Provide the [X, Y] coordinate of the cell's center where the given text is located.  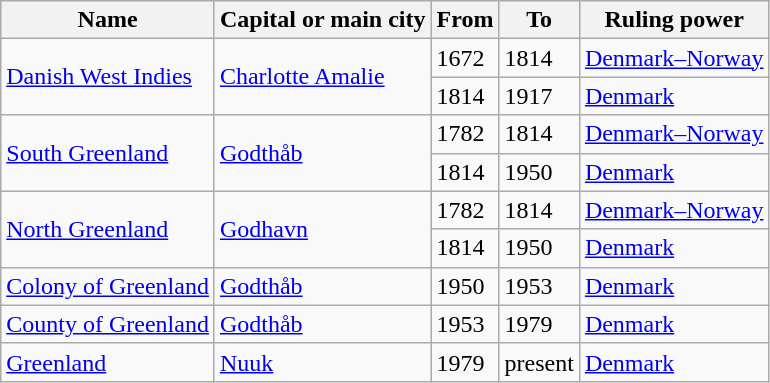
present [539, 362]
Godhavn [322, 229]
Name [108, 20]
North Greenland [108, 229]
Greenland [108, 362]
Danish West Indies [108, 77]
To [539, 20]
South Greenland [108, 153]
From [465, 20]
Colony of Greenland [108, 286]
County of Greenland [108, 324]
1672 [465, 58]
1917 [539, 96]
Capital or main city [322, 20]
Ruling power [674, 20]
Charlotte Amalie [322, 77]
Nuuk [322, 362]
